Provide the (x, y) coordinate of the cell's center where the given text is located.  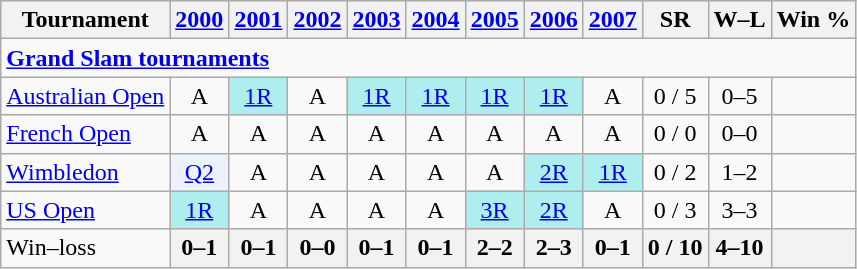
3–3 (740, 210)
French Open (86, 134)
2000 (200, 20)
2005 (494, 20)
US Open (86, 210)
0 / 2 (675, 172)
0–5 (740, 96)
2006 (554, 20)
2–3 (554, 248)
1–2 (740, 172)
Tournament (86, 20)
Grand Slam tournaments (428, 58)
3R (494, 210)
Wimbledon (86, 172)
2002 (318, 20)
SR (675, 20)
Australian Open (86, 96)
Q2 (200, 172)
2004 (436, 20)
4–10 (740, 248)
0 / 3 (675, 210)
Win % (814, 20)
0 / 10 (675, 248)
2001 (258, 20)
0 / 5 (675, 96)
2007 (612, 20)
Win–loss (86, 248)
2003 (376, 20)
W–L (740, 20)
2–2 (494, 248)
0 / 0 (675, 134)
